Search for the cell housing the specified text and yield its [X, Y] center coordinate. 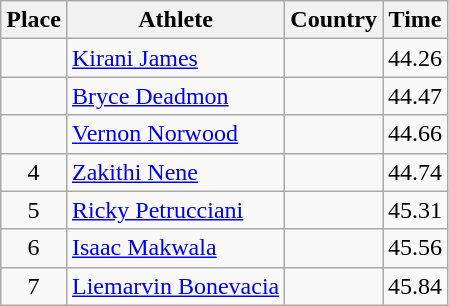
44.47 [414, 96]
Kirani James [175, 58]
4 [34, 172]
5 [34, 210]
Zakithi Nene [175, 172]
44.26 [414, 58]
45.31 [414, 210]
Bryce Deadmon [175, 96]
Isaac Makwala [175, 248]
44.74 [414, 172]
Country [334, 20]
Vernon Norwood [175, 134]
Liemarvin Bonevacia [175, 286]
45.56 [414, 248]
45.84 [414, 286]
Place [34, 20]
Time [414, 20]
44.66 [414, 134]
Ricky Petrucciani [175, 210]
6 [34, 248]
7 [34, 286]
Athlete [175, 20]
